From the cell containing the given text, extract its center point as (x, y) coordinate. 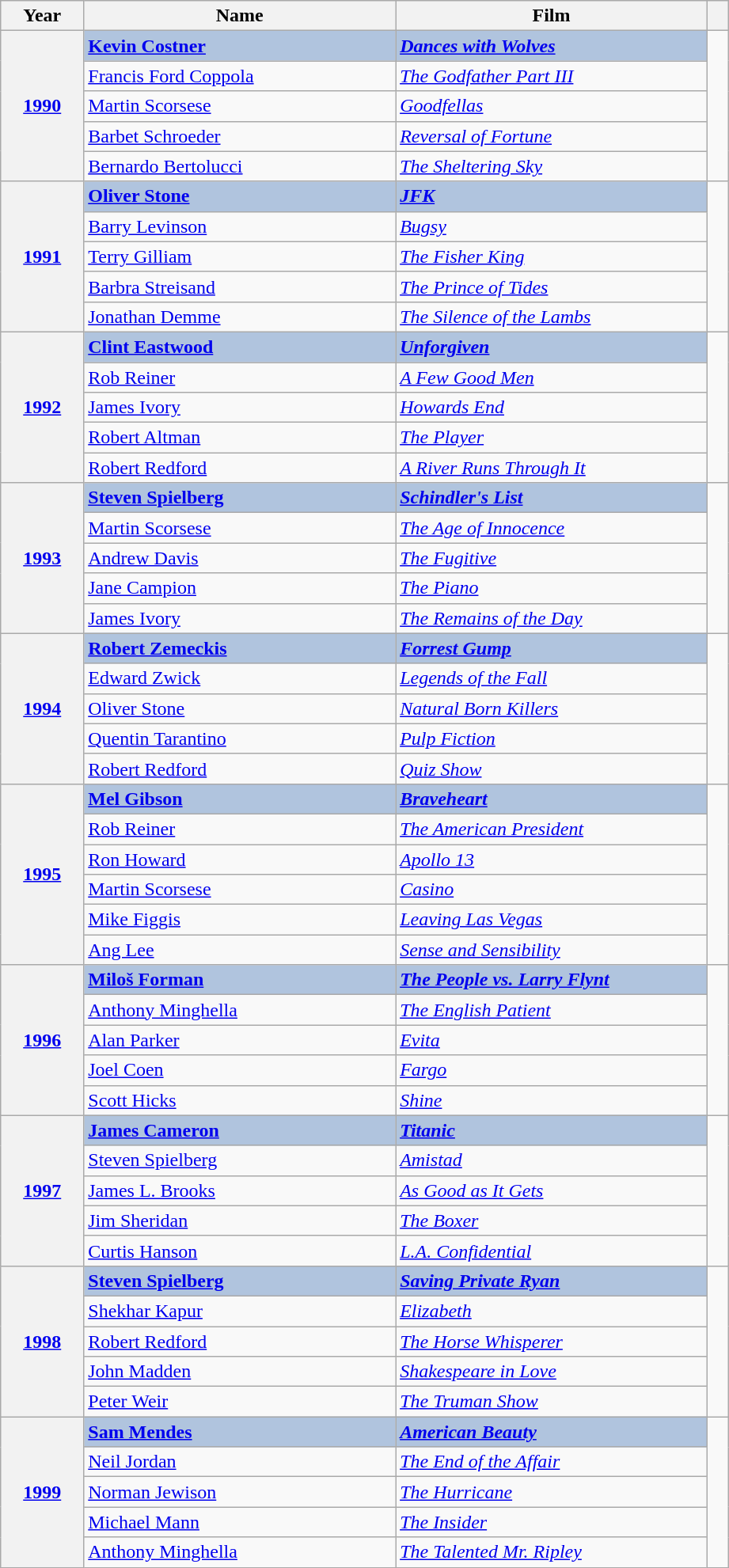
The Talented Mr. Ripley (552, 1552)
Edward Zwick (240, 678)
Schindler's List (552, 498)
Peter Weir (240, 1402)
Titanic (552, 1130)
L.A. Confidential (552, 1251)
Casino (552, 890)
Amistad (552, 1160)
Mel Gibson (240, 799)
1999 (43, 1492)
Saving Private Ryan (552, 1281)
Neil Jordan (240, 1462)
The Fisher King (552, 256)
American Beauty (552, 1432)
Sam Mendes (240, 1432)
Ron Howard (240, 859)
Bernardo Bertolucci (240, 166)
The Hurricane (552, 1492)
1995 (43, 874)
The English Patient (552, 1010)
Barbra Streisand (240, 287)
JFK (552, 196)
1990 (43, 106)
James L. Brooks (240, 1190)
Braveheart (552, 799)
The Prince of Tides (552, 287)
Leaving Las Vegas (552, 920)
The Insider (552, 1522)
1992 (43, 407)
The American President (552, 829)
Norman Jewison (240, 1492)
The Horse Whisperer (552, 1342)
Terry Gilliam (240, 256)
Bugsy (552, 226)
Robert Altman (240, 438)
The Silence of the Lambs (552, 317)
Unforgiven (552, 347)
A Few Good Men (552, 378)
Jim Sheridan (240, 1221)
Apollo 13 (552, 859)
Goodfellas (552, 106)
Legends of the Fall (552, 678)
Name (240, 16)
Curtis Hanson (240, 1251)
Alan Parker (240, 1040)
Evita (552, 1040)
The Fugitive (552, 558)
Natural Born Killers (552, 708)
The Piano (552, 588)
Kevin Costner (240, 46)
Sense and Sensibility (552, 950)
Film (552, 16)
Francis Ford Coppola (240, 76)
1993 (43, 558)
Elizabeth (552, 1311)
The People vs. Larry Flynt (552, 980)
Quentin Tarantino (240, 738)
The Age of Innocence (552, 528)
Howards End (552, 408)
Quiz Show (552, 769)
Scott Hicks (240, 1100)
The Player (552, 438)
As Good as It Gets (552, 1190)
1998 (43, 1341)
A River Runs Through It (552, 468)
Jonathan Demme (240, 317)
Jane Campion (240, 588)
Shekhar Kapur (240, 1311)
Year (43, 16)
Shine (552, 1100)
Pulp Fiction (552, 738)
Robert Zemeckis (240, 648)
Forrest Gump (552, 648)
The Remains of the Day (552, 618)
1997 (43, 1190)
Michael Mann (240, 1522)
Shakespeare in Love (552, 1372)
Mike Figgis (240, 920)
The Sheltering Sky (552, 166)
Clint Eastwood (240, 347)
1991 (43, 256)
Ang Lee (240, 950)
The End of the Affair (552, 1462)
James Cameron (240, 1130)
Reversal of Fortune (552, 136)
Dances with Wolves (552, 46)
1994 (43, 708)
1996 (43, 1040)
Fargo (552, 1070)
The Boxer (552, 1221)
Barry Levinson (240, 226)
Barbet Schroeder (240, 136)
Andrew Davis (240, 558)
The Truman Show (552, 1402)
Miloš Forman (240, 980)
Joel Coen (240, 1070)
John Madden (240, 1372)
The Godfather Part III (552, 76)
